Capture the cell that displays the provided text and extract its [X, Y] central coordinate. 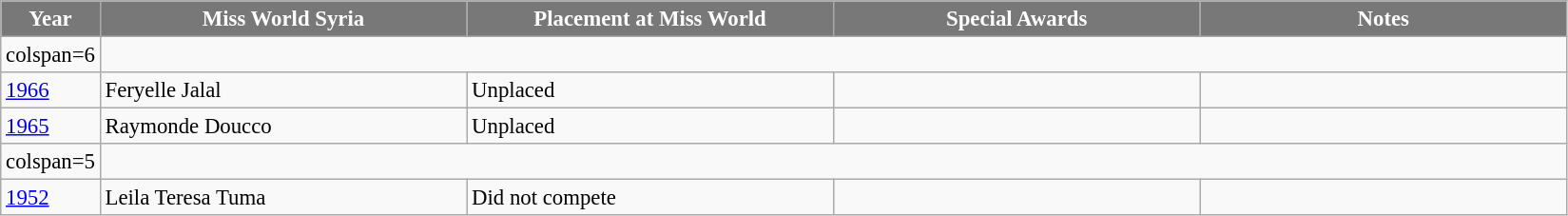
Feryelle Jalal [283, 90]
Did not compete [650, 198]
1952 [50, 198]
Leila Teresa Tuma [283, 198]
Year [50, 19]
Special Awards [1016, 19]
Placement at Miss World [650, 19]
Miss World Syria [283, 19]
Notes [1384, 19]
colspan=6 [50, 55]
1965 [50, 127]
1966 [50, 90]
colspan=5 [50, 162]
Raymonde Doucco [283, 127]
